Detect which cell encompasses the target text, then output its [x, y] center coordinate. 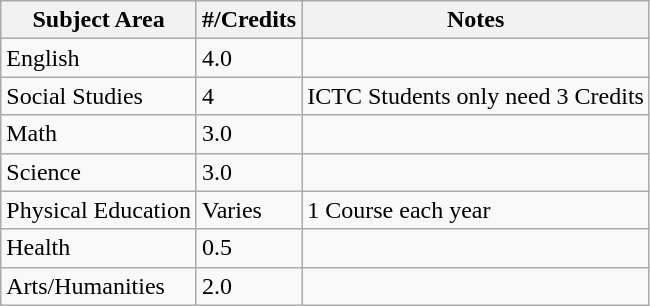
Physical Education [99, 210]
Health [99, 248]
4.0 [248, 58]
4 [248, 96]
Social Studies [99, 96]
English [99, 58]
1 Course each year [476, 210]
Math [99, 134]
Subject Area [99, 20]
Notes [476, 20]
#/Credits [248, 20]
0.5 [248, 248]
2.0 [248, 286]
Varies [248, 210]
ICTC Students only need 3 Credits [476, 96]
Arts/Humanities [99, 286]
Science [99, 172]
